Return the [X, Y] coordinate for the center point of the cell that contains the specified text.  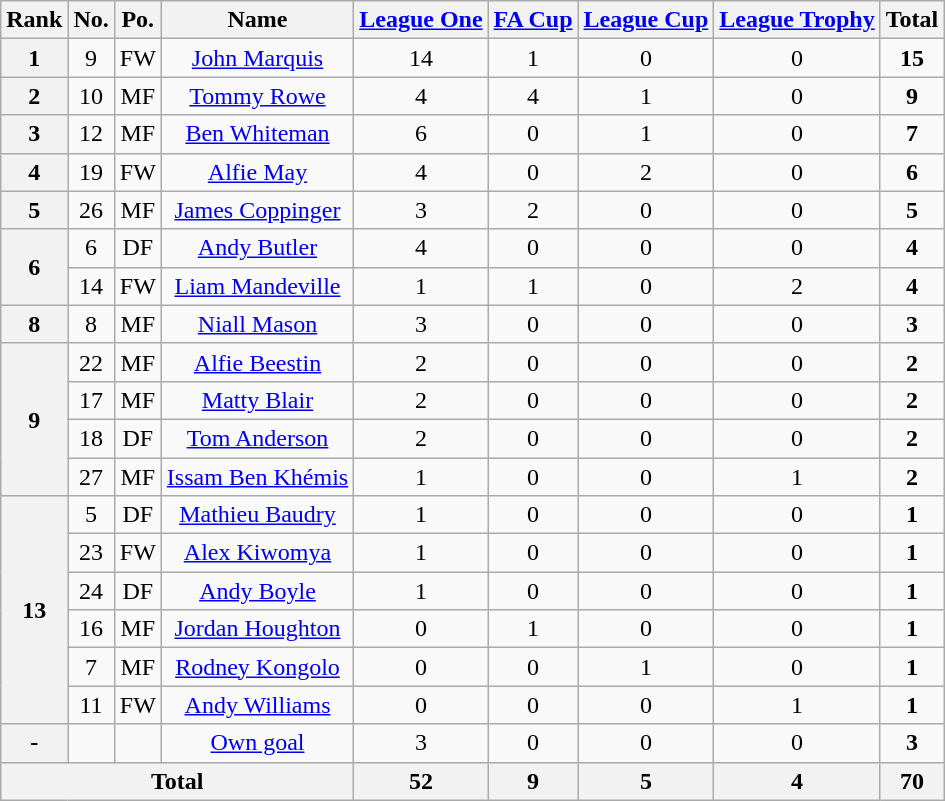
Own goal [257, 743]
Tom Anderson [257, 438]
FA Cup [533, 20]
13 [34, 610]
Ben Whiteman [257, 134]
26 [91, 210]
18 [91, 438]
Rank [34, 20]
Liam Mandeville [257, 286]
Name [257, 20]
League Cup [646, 20]
Alfie May [257, 172]
17 [91, 400]
19 [91, 172]
Tommy Rowe [257, 96]
Andy Butler [257, 248]
Jordan Houghton [257, 629]
Issam Ben Khémis [257, 477]
Alfie Beestin [257, 362]
Alex Kiwomya [257, 553]
23 [91, 553]
Rodney Kongolo [257, 667]
Andy Boyle [257, 591]
10 [91, 96]
Mathieu Baudry [257, 515]
League One [421, 20]
Niall Mason [257, 324]
15 [912, 58]
12 [91, 134]
No. [91, 20]
John Marquis [257, 58]
52 [421, 781]
Po. [138, 20]
Matty Blair [257, 400]
22 [91, 362]
Andy Williams [257, 705]
27 [91, 477]
24 [91, 591]
70 [912, 781]
James Coppinger [257, 210]
11 [91, 705]
16 [91, 629]
- [34, 743]
League Trophy [797, 20]
